Pinpoint the cell where the given text exists, returning its (X, Y) midpoint coordinate. 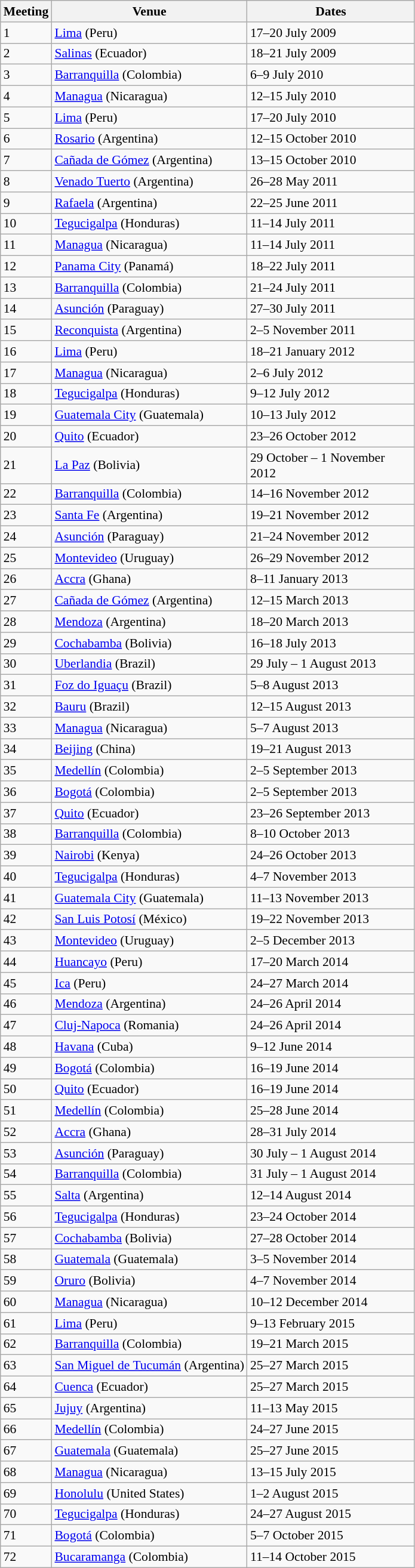
1–2 August 2015 (331, 1493)
62 (26, 1344)
23–26 September 2013 (331, 813)
70 (26, 1514)
59 (26, 1281)
12–15 March 2013 (331, 601)
28 (26, 622)
26–28 May 2011 (331, 181)
5–8 August 2013 (331, 686)
10–12 December 2014 (331, 1302)
23–26 October 2012 (331, 437)
Santa Fe (Argentina) (149, 516)
9–12 June 2014 (331, 1047)
37 (26, 813)
71 (26, 1536)
49 (26, 1068)
Salinas (Ecuador) (149, 54)
23–24 October 2014 (331, 1217)
18–20 March 2013 (331, 622)
25–27 June 2015 (331, 1451)
24–27 August 2015 (331, 1514)
29 October – 1 November 2012 (331, 465)
8–10 October 2013 (331, 834)
19 (26, 415)
Reconquista (Argentina) (149, 331)
3 (26, 75)
51 (26, 1111)
2–6 July 2012 (331, 373)
Jujuy (Argentina) (149, 1408)
19–22 November 2013 (331, 919)
32 (26, 707)
61 (26, 1323)
56 (26, 1217)
19–21 November 2012 (331, 516)
66 (26, 1430)
72 (26, 1557)
46 (26, 1004)
17–20 July 2010 (331, 118)
14 (26, 309)
21 (26, 465)
Bucaramanga (Colombia) (149, 1557)
11–13 May 2015 (331, 1408)
34 (26, 749)
11 (26, 245)
15 (26, 331)
Oruro (Bolivia) (149, 1281)
9–13 February 2015 (331, 1323)
12–15 July 2010 (331, 97)
33 (26, 728)
52 (26, 1132)
4–7 November 2014 (331, 1281)
Rafaela (Argentina) (149, 203)
55 (26, 1196)
24–26 October 2013 (331, 856)
Huancayo (Peru) (149, 962)
40 (26, 877)
16 (26, 351)
21–24 November 2012 (331, 537)
8–11 January 2013 (331, 579)
39 (26, 856)
11–13 November 2013 (331, 898)
3–5 November 2014 (331, 1260)
Beijing (China) (149, 749)
44 (26, 962)
64 (26, 1387)
11–14 October 2015 (331, 1557)
22–25 June 2011 (331, 203)
69 (26, 1493)
Honolulu (United States) (149, 1493)
12–15 August 2013 (331, 707)
Rosario (Argentina) (149, 139)
67 (26, 1451)
Dates (331, 11)
Havana (Cuba) (149, 1047)
31 (26, 686)
42 (26, 919)
10 (26, 224)
19–21 August 2013 (331, 749)
24–27 March 2014 (331, 983)
6–9 July 2010 (331, 75)
25 (26, 558)
8 (26, 181)
35 (26, 771)
63 (26, 1366)
Bauru (Brazil) (149, 707)
18–21 January 2012 (331, 351)
27–30 July 2011 (331, 309)
Cuenca (Ecuador) (149, 1387)
19–21 March 2015 (331, 1344)
28–31 July 2014 (331, 1132)
21–24 July 2011 (331, 288)
9–12 July 2012 (331, 394)
Venado Tuerto (Argentina) (149, 181)
Uberlandia (Brazil) (149, 664)
57 (26, 1238)
58 (26, 1260)
50 (26, 1089)
12–15 October 2010 (331, 139)
16–18 July 2013 (331, 643)
San Luis Potosí (México) (149, 919)
68 (26, 1472)
1 (26, 33)
29 July – 1 August 2013 (331, 664)
29 (26, 643)
27–28 October 2014 (331, 1238)
26 (26, 579)
Nairobi (Kenya) (149, 856)
Cluj-Napoca (Romania) (149, 1026)
31 July – 1 August 2014 (331, 1174)
27 (26, 601)
5 (26, 118)
10–13 July 2012 (331, 415)
30 July – 1 August 2014 (331, 1153)
Panama City (Panamá) (149, 267)
22 (26, 494)
47 (26, 1026)
18 (26, 394)
7 (26, 160)
Venue (149, 11)
14–16 November 2012 (331, 494)
24–27 June 2015 (331, 1430)
2 (26, 54)
17–20 March 2014 (331, 962)
Ica (Peru) (149, 983)
38 (26, 834)
5–7 August 2013 (331, 728)
13–15 July 2015 (331, 1472)
Foz do Iguaçu (Brazil) (149, 686)
4–7 November 2013 (331, 877)
65 (26, 1408)
Salta (Argentina) (149, 1196)
4 (26, 97)
La Paz (Bolivia) (149, 465)
48 (26, 1047)
13 (26, 288)
36 (26, 792)
2–5 December 2013 (331, 941)
12 (26, 267)
43 (26, 941)
12–14 August 2014 (331, 1196)
2–5 November 2011 (331, 331)
17–20 July 2009 (331, 33)
53 (26, 1153)
30 (26, 664)
5–7 October 2015 (331, 1536)
45 (26, 983)
Meeting (26, 11)
6 (26, 139)
18–22 July 2011 (331, 267)
25–28 June 2014 (331, 1111)
9 (26, 203)
17 (26, 373)
26–29 November 2012 (331, 558)
24 (26, 537)
20 (26, 437)
60 (26, 1302)
San Miguel de Tucumán (Argentina) (149, 1366)
13–15 October 2010 (331, 160)
23 (26, 516)
41 (26, 898)
54 (26, 1174)
18–21 July 2009 (331, 54)
